Return the (X, Y) coordinate for the center point of the cell that contains the specified text.  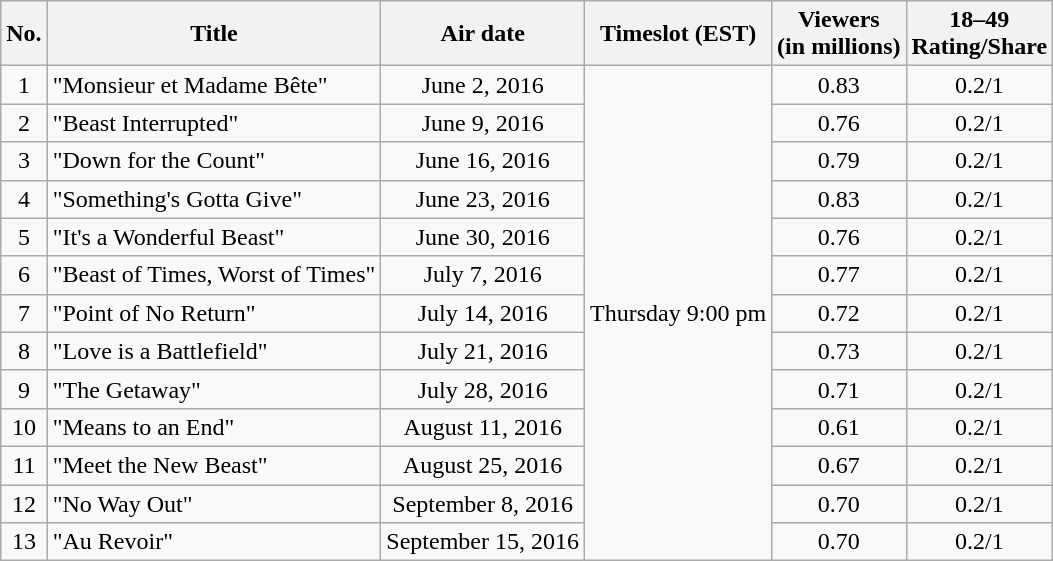
"Meet the New Beast" (214, 465)
June 9, 2016 (483, 123)
"Something's Gotta Give" (214, 199)
3 (24, 161)
8 (24, 351)
September 15, 2016 (483, 542)
0.72 (839, 313)
June 30, 2016 (483, 237)
7 (24, 313)
"Beast Interrupted" (214, 123)
0.77 (839, 275)
"Monsieur et Madame Bête" (214, 85)
18–49Rating/Share (980, 34)
13 (24, 542)
11 (24, 465)
Timeslot (EST) (678, 34)
Viewers(in millions) (839, 34)
"It's a Wonderful Beast" (214, 237)
0.71 (839, 389)
"Means to an End" (214, 427)
0.61 (839, 427)
Title (214, 34)
Air date (483, 34)
"Down for the Count" (214, 161)
July 7, 2016 (483, 275)
Thursday 9:00 pm (678, 314)
July 14, 2016 (483, 313)
"Beast of Times, Worst of Times" (214, 275)
5 (24, 237)
"No Way Out" (214, 503)
No. (24, 34)
12 (24, 503)
September 8, 2016 (483, 503)
June 2, 2016 (483, 85)
"Point of No Return" (214, 313)
August 25, 2016 (483, 465)
1 (24, 85)
"The Getaway" (214, 389)
"Love is a Battlefield" (214, 351)
June 16, 2016 (483, 161)
July 21, 2016 (483, 351)
9 (24, 389)
6 (24, 275)
0.79 (839, 161)
2 (24, 123)
"Au Revoir" (214, 542)
0.67 (839, 465)
June 23, 2016 (483, 199)
July 28, 2016 (483, 389)
4 (24, 199)
10 (24, 427)
0.73 (839, 351)
August 11, 2016 (483, 427)
